Detect which cell encompasses the target text, then output its [x, y] center coordinate. 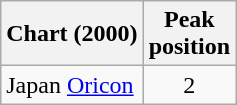
Peakposition [189, 34]
2 [189, 85]
Chart (2000) [72, 34]
Japan Oricon [72, 85]
